Capture the cell that displays the provided text and extract its (X, Y) central coordinate. 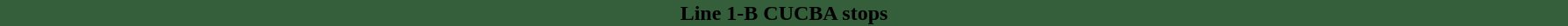
Line 1-B CUCBA stops (784, 13)
